Provide the [X, Y] coordinate of the cell's center where the given text is located.  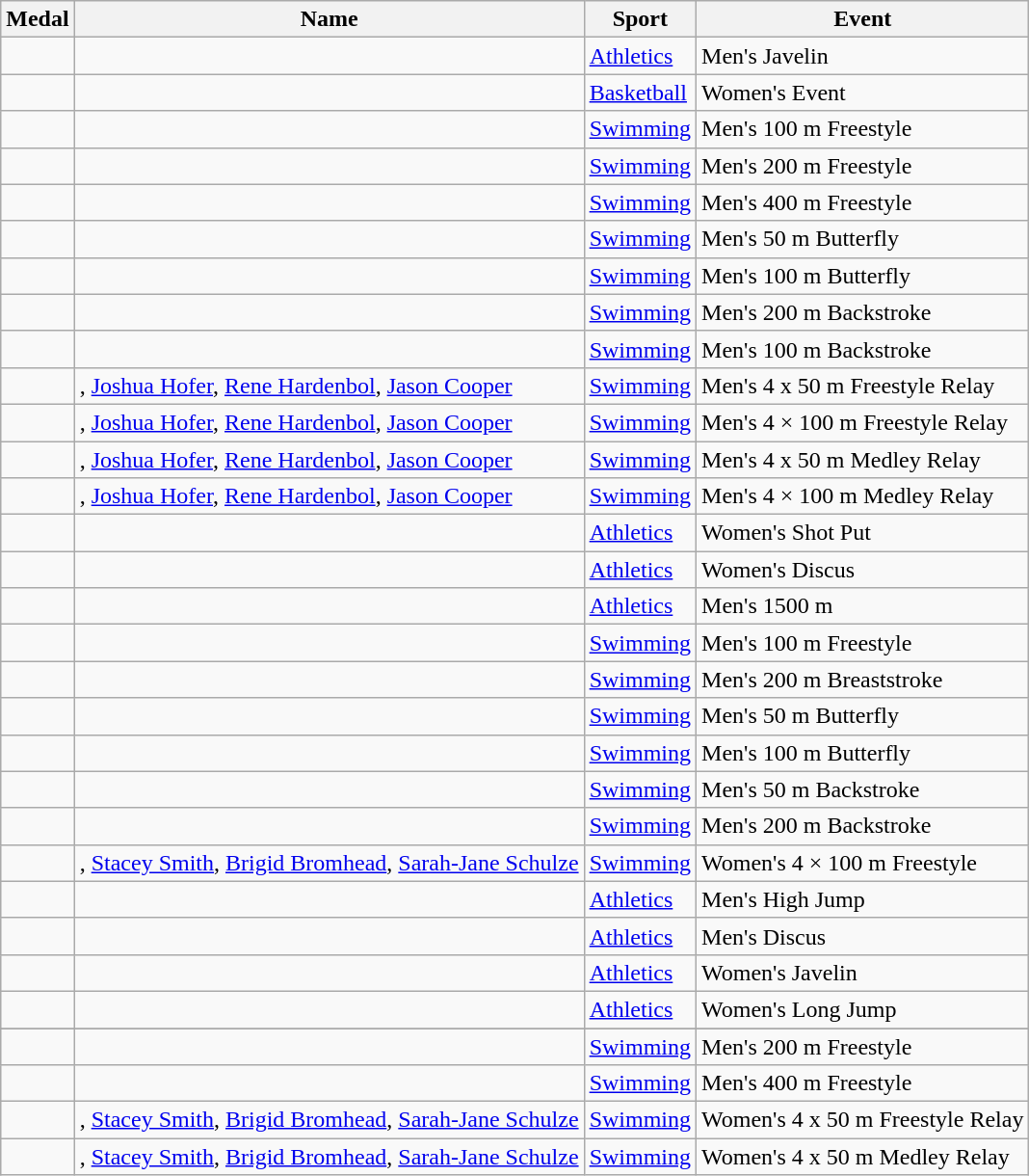
Women's 4 x 50 m Freestyle Relay [863, 1120]
Women's Discus [863, 570]
Men's 1500 m [863, 606]
Women's 4 x 50 m Medley Relay [863, 1157]
Men's 4 × 100 m Medley Relay [863, 496]
Sport [640, 19]
Women's Shot Put [863, 533]
Men's 50 m Backstroke [863, 789]
Men's Discus [863, 936]
Medal [38, 19]
Men's 100 m Backstroke [863, 349]
Basketball [640, 93]
Men's 4 x 50 m Medley Relay [863, 460]
Name [330, 19]
Women's Long Jump [863, 1009]
Men's High Jump [863, 899]
Women's Event [863, 93]
Men's Javelin [863, 56]
Women's Javelin [863, 973]
Men's 200 m Breaststroke [863, 680]
Men's 4 × 100 m Freestyle Relay [863, 422]
Event [863, 19]
Men's 4 x 50 m Freestyle Relay [863, 386]
Women's 4 × 100 m Freestyle [863, 863]
